Determine the [x, y] coordinate at the center of the cell enclosing the given text.  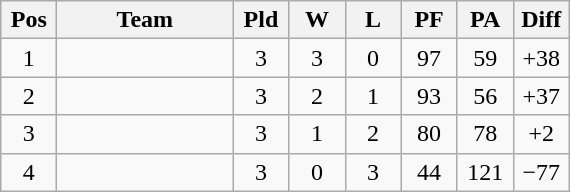
L [373, 20]
80 [429, 134]
121 [485, 172]
Pld [261, 20]
W [317, 20]
Pos [29, 20]
78 [485, 134]
+37 [541, 96]
56 [485, 96]
+2 [541, 134]
93 [429, 96]
+38 [541, 58]
44 [429, 172]
4 [29, 172]
Diff [541, 20]
PA [485, 20]
97 [429, 58]
59 [485, 58]
−77 [541, 172]
Team [145, 20]
PF [429, 20]
